Find where the given text appears and provide that cell's center as [x, y] coordinate. 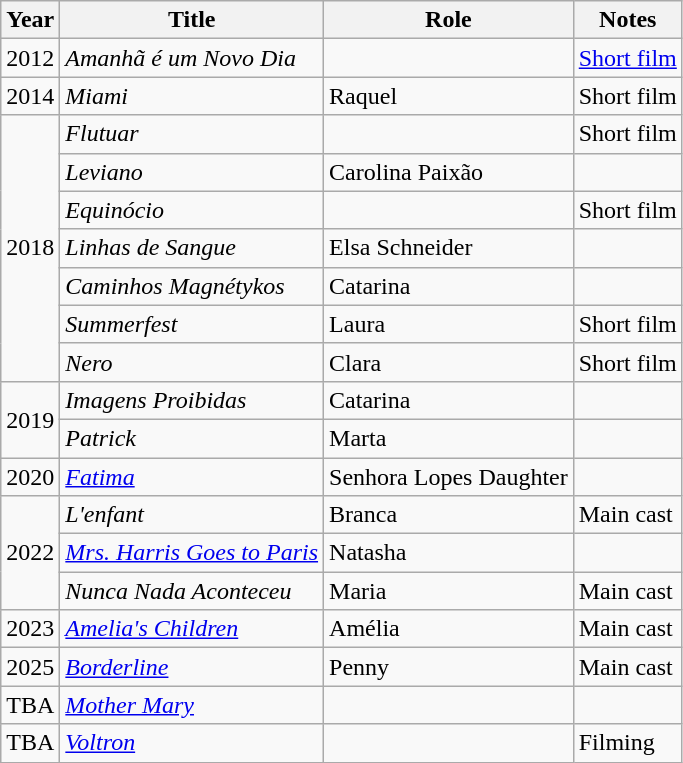
Borderline [192, 667]
Role [449, 20]
Voltron [192, 743]
Nero [192, 362]
Mrs. Harris Goes to Paris [192, 553]
Fatima [192, 477]
Linhas de Sangue [192, 248]
2025 [30, 667]
Amelia's Children [192, 629]
Imagens Proibidas [192, 400]
2014 [30, 96]
Carolina Paixão [449, 172]
Leviano [192, 172]
Branca [449, 515]
Penny [449, 667]
Raquel [449, 96]
2020 [30, 477]
2023 [30, 629]
2012 [30, 58]
2022 [30, 553]
Equinócio [192, 210]
Caminhos Magnétykos [192, 286]
Title [192, 20]
L'enfant [192, 515]
Laura [449, 324]
Nunca Nada Aconteceu [192, 591]
Filming [628, 743]
Flutuar [192, 134]
Clara [449, 362]
2018 [30, 248]
Amanhã é um Novo Dia [192, 58]
Notes [628, 20]
2019 [30, 419]
Natasha [449, 553]
Patrick [192, 438]
Mother Mary [192, 705]
Year [30, 20]
Senhora Lopes Daughter [449, 477]
Maria [449, 591]
Elsa Schneider [449, 248]
Miami [192, 96]
Summerfest [192, 324]
Amélia [449, 629]
Marta [449, 438]
